Return [x, y] of the center of cell containing provided text 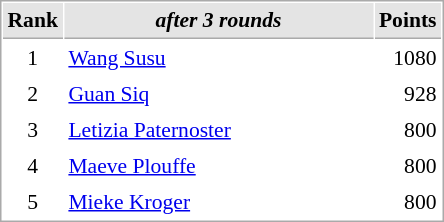
Rank [32, 21]
2 [32, 93]
928 [408, 93]
5 [32, 201]
Maeve Plouffe [218, 165]
4 [32, 165]
1 [32, 57]
1080 [408, 57]
Points [408, 21]
after 3 rounds [218, 21]
Mieke Kroger [218, 201]
Wang Susu [218, 57]
3 [32, 129]
Guan Siq [218, 93]
Letizia Paternoster [218, 129]
